Detect which cell encompasses the target text, then output its [X, Y] center coordinate. 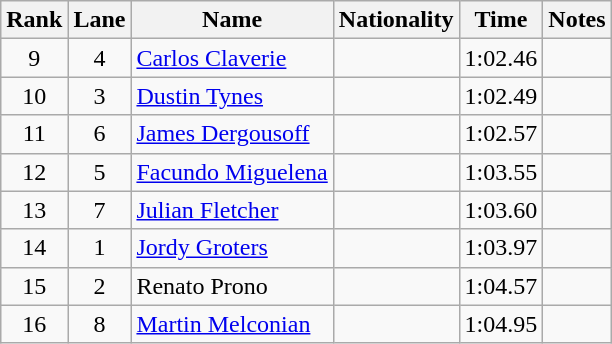
1:02.46 [501, 58]
1 [100, 248]
4 [100, 58]
10 [34, 96]
James Dergousoff [232, 134]
1:04.57 [501, 286]
16 [34, 324]
Jordy Groters [232, 248]
Carlos Claverie [232, 58]
Rank [34, 20]
1:04.95 [501, 324]
1:02.49 [501, 96]
11 [34, 134]
Name [232, 20]
2 [100, 286]
Martin Melconian [232, 324]
Julian Fletcher [232, 210]
15 [34, 286]
1:02.57 [501, 134]
3 [100, 96]
9 [34, 58]
Dustin Tynes [232, 96]
7 [100, 210]
1:03.55 [501, 172]
1:03.60 [501, 210]
Facundo Miguelena [232, 172]
14 [34, 248]
1:03.97 [501, 248]
Nationality [396, 20]
Renato Prono [232, 286]
8 [100, 324]
12 [34, 172]
Time [501, 20]
Lane [100, 20]
5 [100, 172]
Notes [577, 20]
6 [100, 134]
13 [34, 210]
